Return the (X, Y) coordinate for the center point of the cell that contains the specified text.  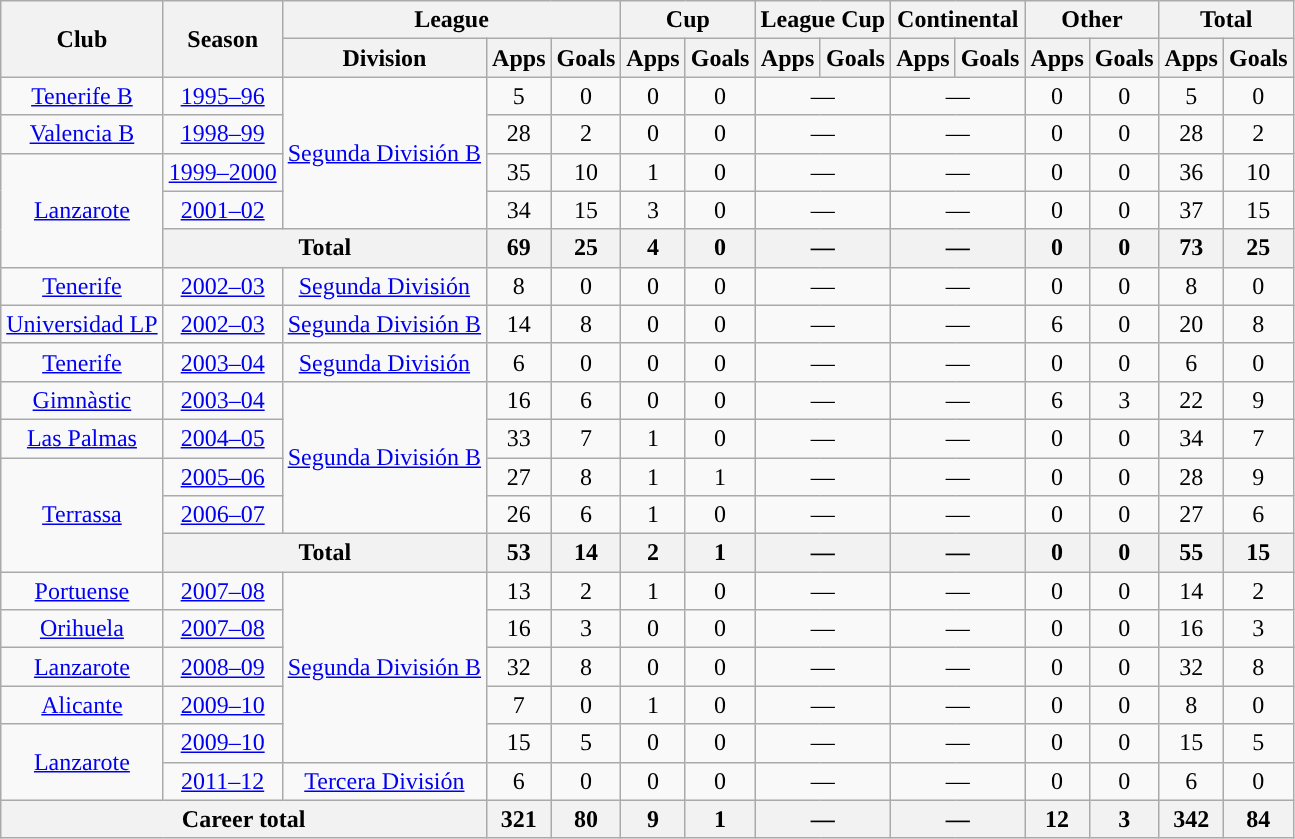
Gimnàstic (82, 400)
Universidad LP (82, 324)
Season (222, 39)
2004–05 (222, 438)
Tercera División (384, 781)
2011–12 (222, 781)
Division (384, 58)
Las Palmas (82, 438)
1998–99 (222, 134)
36 (1191, 172)
37 (1191, 210)
Alicante (82, 705)
2006–07 (222, 515)
35 (519, 172)
84 (1258, 819)
20 (1191, 324)
Orihuela (82, 629)
26 (519, 515)
Valencia B (82, 134)
Tenerife B (82, 96)
12 (1057, 819)
Career total (244, 819)
Terrassa (82, 515)
Other (1092, 20)
2008–09 (222, 667)
2005–06 (222, 477)
League (452, 20)
Club (82, 39)
73 (1191, 248)
4 (653, 248)
342 (1191, 819)
321 (519, 819)
Portuense (82, 591)
Continental (958, 20)
33 (519, 438)
2001–02 (222, 210)
League Cup (823, 20)
69 (519, 248)
55 (1191, 553)
13 (519, 591)
80 (586, 819)
Cup (688, 20)
22 (1191, 400)
1995–96 (222, 96)
53 (519, 553)
1999–2000 (222, 172)
